Capture the cell that displays the provided text and extract its [X, Y] central coordinate. 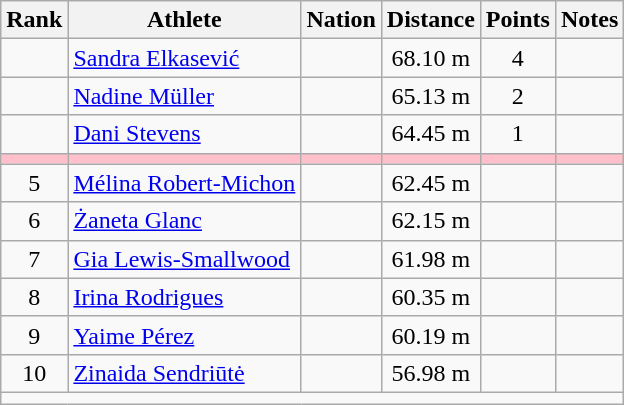
Points [518, 20]
Distance [430, 20]
68.10 m [430, 58]
Dani Stevens [184, 134]
4 [518, 58]
1 [518, 134]
2 [518, 96]
65.13 m [430, 96]
6 [34, 221]
56.98 m [430, 373]
62.45 m [430, 183]
60.35 m [430, 297]
7 [34, 259]
60.19 m [430, 335]
Yaime Pérez [184, 335]
Athlete [184, 20]
Nation [341, 20]
10 [34, 373]
Nadine Müller [184, 96]
Zinaida Sendriūtė [184, 373]
62.15 m [430, 221]
8 [34, 297]
5 [34, 183]
Mélina Robert-Michon [184, 183]
Żaneta Glanc [184, 221]
Sandra Elkasević [184, 58]
61.98 m [430, 259]
9 [34, 335]
64.45 m [430, 134]
Gia Lewis-Smallwood [184, 259]
Irina Rodrigues [184, 297]
Notes [589, 20]
Rank [34, 20]
